Determine the (X, Y) coordinate at the center of the cell enclosing the given text.  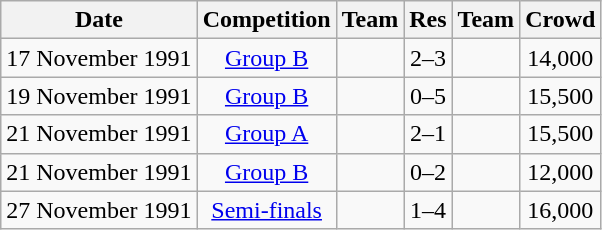
Competition (266, 20)
0–2 (428, 172)
17 November 1991 (99, 58)
Date (99, 20)
Crowd (560, 20)
2–1 (428, 134)
Semi-finals (266, 210)
Group A (266, 134)
14,000 (560, 58)
16,000 (560, 210)
12,000 (560, 172)
2–3 (428, 58)
27 November 1991 (99, 210)
Res (428, 20)
1–4 (428, 210)
0–5 (428, 96)
19 November 1991 (99, 96)
